Provide the [X, Y] coordinate of the cell's center where the given text is located.  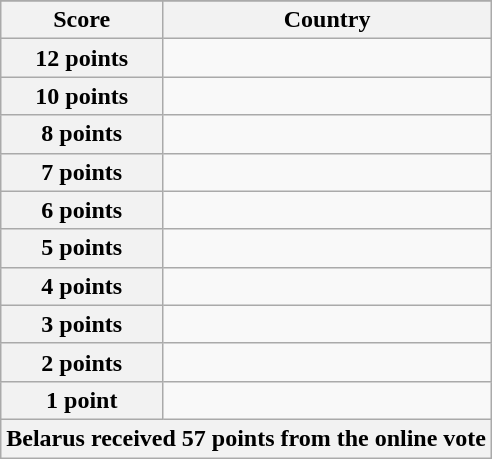
Score [82, 20]
7 points [82, 172]
2 points [82, 362]
10 points [82, 96]
3 points [82, 324]
Country [328, 20]
5 points [82, 248]
8 points [82, 134]
Belarus received 57 points from the online vote [246, 438]
1 point [82, 400]
12 points [82, 58]
4 points [82, 286]
6 points [82, 210]
